Detect which cell encompasses the target text, then output its (x, y) center coordinate. 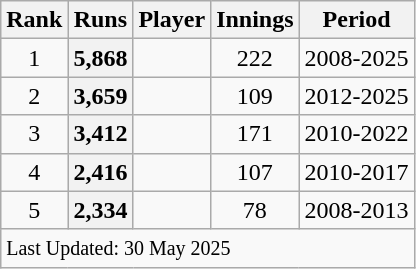
Runs (100, 20)
5 (34, 210)
2010-2017 (356, 172)
2,334 (100, 210)
2008-2025 (356, 58)
2012-2025 (356, 96)
78 (255, 210)
Player (172, 20)
5,868 (100, 58)
3 (34, 134)
2010-2022 (356, 134)
1 (34, 58)
222 (255, 58)
2 (34, 96)
2,416 (100, 172)
171 (255, 134)
Rank (34, 20)
2008-2013 (356, 210)
107 (255, 172)
4 (34, 172)
109 (255, 96)
3,412 (100, 134)
3,659 (100, 96)
Period (356, 20)
Last Updated: 30 May 2025 (208, 248)
Innings (255, 20)
